Return [X, Y] of the center of cell containing provided text 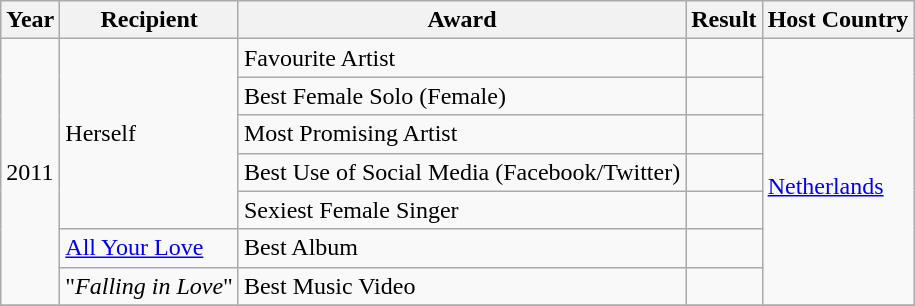
Best Album [462, 248]
Most Promising Artist [462, 134]
"Falling in Love" [150, 286]
Herself [150, 134]
Result [724, 20]
All Your Love [150, 248]
Best Music Video [462, 286]
Award [462, 20]
Best Female Solo (Female) [462, 96]
Best Use of Social Media (Facebook/Twitter) [462, 172]
Host Country [838, 20]
Favourite Artist [462, 58]
Sexiest Female Singer [462, 210]
Netherlands [838, 172]
Year [30, 20]
Recipient [150, 20]
2011 [30, 172]
